Pinpoint the cell where the given text exists, returning its [x, y] midpoint coordinate. 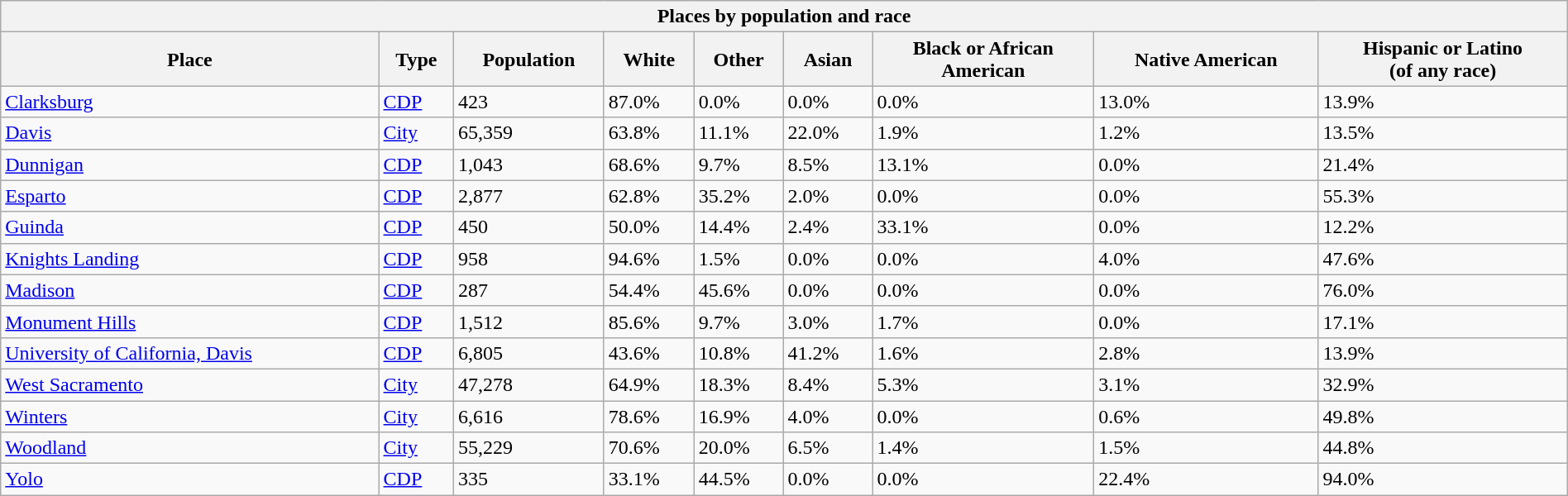
Other [739, 60]
Davis [190, 133]
1.4% [983, 448]
32.9% [1442, 384]
64.9% [648, 384]
55,229 [529, 448]
18.3% [739, 384]
54.4% [648, 290]
21.4% [1442, 165]
78.6% [648, 416]
12.2% [1442, 227]
35.2% [739, 196]
University of California, Davis [190, 353]
55.3% [1442, 196]
1.9% [983, 133]
13.1% [983, 165]
20.0% [739, 448]
2.8% [1206, 353]
Black or AfricanAmerican [983, 60]
335 [529, 479]
43.6% [648, 353]
45.6% [739, 290]
44.5% [739, 479]
17.1% [1442, 322]
13.0% [1206, 102]
2.0% [828, 196]
6.5% [828, 448]
Clarksburg [190, 102]
2.4% [828, 227]
Esparto [190, 196]
1.7% [983, 322]
Woodland [190, 448]
White [648, 60]
14.4% [739, 227]
Hispanic or Latino(of any race) [1442, 60]
2,877 [529, 196]
8.5% [828, 165]
Yolo [190, 479]
76.0% [1442, 290]
Population [529, 60]
62.8% [648, 196]
11.1% [739, 133]
Dunnigan [190, 165]
50.0% [648, 227]
41.2% [828, 353]
65,359 [529, 133]
8.4% [828, 384]
Places by population and race [784, 17]
47,278 [529, 384]
22.4% [1206, 479]
3.1% [1206, 384]
450 [529, 227]
85.6% [648, 322]
63.8% [648, 133]
16.9% [739, 416]
44.8% [1442, 448]
1,043 [529, 165]
287 [529, 290]
West Sacramento [190, 384]
Asian [828, 60]
Winters [190, 416]
5.3% [983, 384]
Guinda [190, 227]
Type [416, 60]
68.6% [648, 165]
6,805 [529, 353]
10.8% [739, 353]
13.5% [1442, 133]
49.8% [1442, 416]
3.0% [828, 322]
Monument Hills [190, 322]
47.6% [1442, 259]
22.0% [828, 133]
1,512 [529, 322]
0.6% [1206, 416]
958 [529, 259]
Madison [190, 290]
423 [529, 102]
94.0% [1442, 479]
87.0% [648, 102]
Place [190, 60]
6,616 [529, 416]
94.6% [648, 259]
1.2% [1206, 133]
70.6% [648, 448]
Native American [1206, 60]
1.6% [983, 353]
Knights Landing [190, 259]
